Output the (X, Y) coordinate of the center of the cell containing the given text.  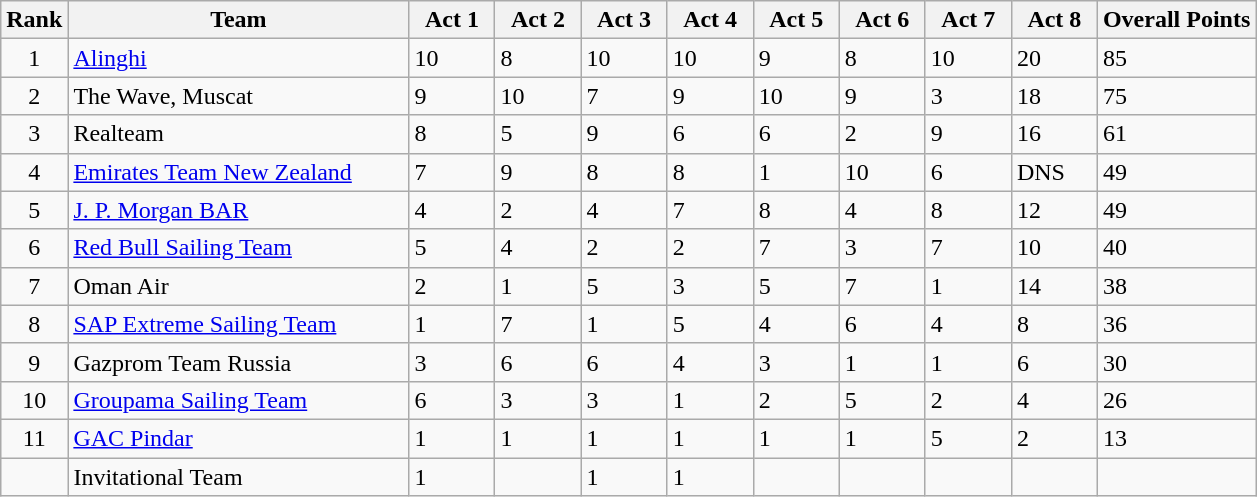
38 (1176, 286)
14 (1054, 286)
Oman Air (238, 286)
Emirates Team New Zealand (238, 172)
16 (1054, 134)
The Wave, Muscat (238, 96)
Act 1 (452, 20)
DNS (1054, 172)
Groupama Sailing Team (238, 400)
Team (238, 20)
Red Bull Sailing Team (238, 248)
Overall Points (1176, 20)
75 (1176, 96)
Gazprom Team Russia (238, 362)
13 (1176, 438)
30 (1176, 362)
Act 2 (538, 20)
Act 3 (624, 20)
J. P. Morgan BAR (238, 210)
40 (1176, 248)
36 (1176, 324)
20 (1054, 58)
Act 8 (1054, 20)
Act 5 (796, 20)
26 (1176, 400)
Alinghi (238, 58)
Act 7 (968, 20)
Act 6 (882, 20)
11 (34, 438)
Act 4 (710, 20)
SAP Extreme Sailing Team (238, 324)
Realteam (238, 134)
85 (1176, 58)
Invitational Team (238, 477)
18 (1054, 96)
61 (1176, 134)
GAC Pindar (238, 438)
12 (1054, 210)
Rank (34, 20)
